Provide the [X, Y] coordinate of the cell's center where the given text is located.  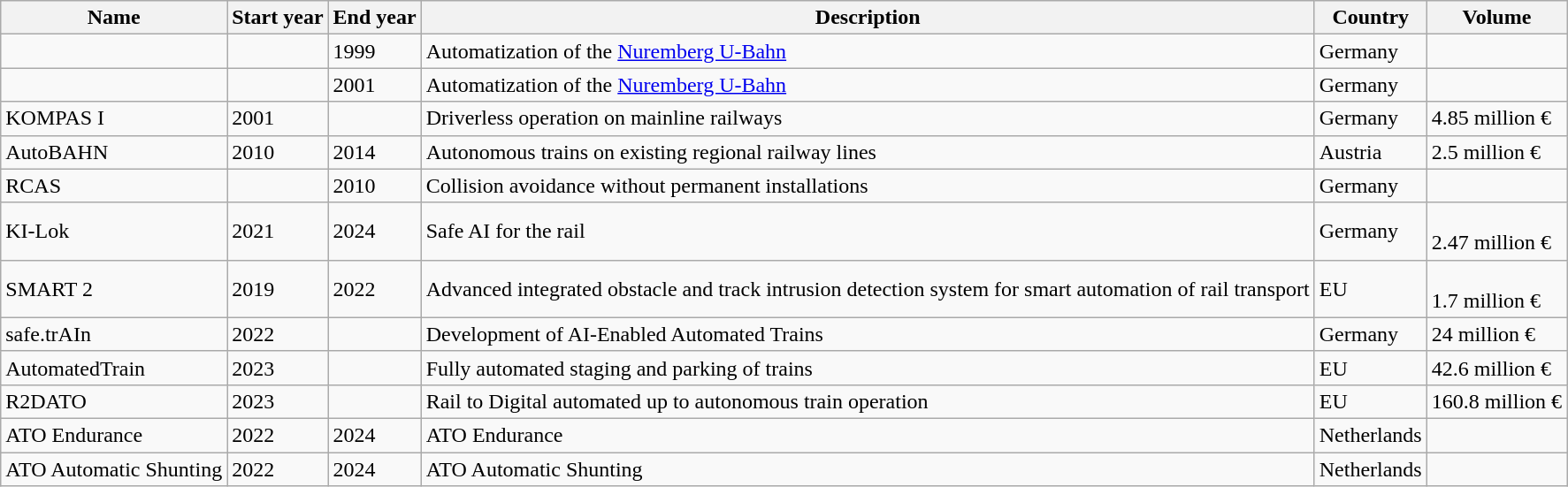
Development of AI-Enabled Automated Trains [868, 334]
RCAS [114, 186]
Rail to Digital automated up to autonomous train operation [868, 401]
safe.trAIn [114, 334]
KI-Lok [114, 232]
Name [114, 18]
Country [1371, 18]
2014 [375, 152]
AutoBAHN [114, 152]
Driverless operation on mainline railways [868, 118]
42.6 million € [1496, 368]
Safe AI for the rail [868, 232]
160.8 million € [1496, 401]
AutomatedTrain [114, 368]
24 million € [1496, 334]
2.47 million € [1496, 232]
KOMPAS I [114, 118]
2.5 million € [1496, 152]
4.85 million € [1496, 118]
SMART 2 [114, 288]
1999 [375, 51]
Description [868, 18]
Austria [1371, 152]
Autonomous trains on existing regional railway lines [868, 152]
Collision avoidance without permanent installations [868, 186]
Start year [278, 18]
2021 [278, 232]
Advanced integrated obstacle and track intrusion detection system for smart automation of rail transport [868, 288]
1.7 million € [1496, 288]
R2DATO [114, 401]
End year [375, 18]
Fully automated staging and parking of trains [868, 368]
Volume [1496, 18]
2019 [278, 288]
